Detect which cell encompasses the target text, then output its (x, y) center coordinate. 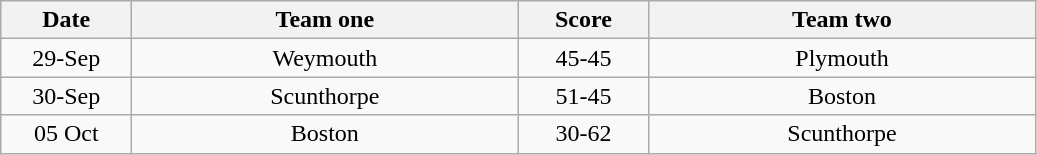
29-Sep (66, 58)
45-45 (584, 58)
30-62 (584, 134)
Score (584, 20)
Weymouth (325, 58)
Plymouth (842, 58)
30-Sep (66, 96)
Team one (325, 20)
Team two (842, 20)
Date (66, 20)
51-45 (584, 96)
05 Oct (66, 134)
